From the cell containing the given text, extract its center point as (X, Y) coordinate. 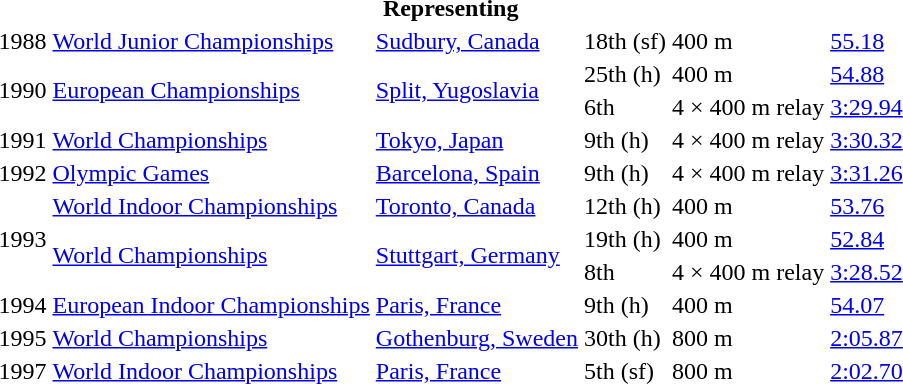
Toronto, Canada (476, 206)
18th (sf) (624, 41)
8th (624, 272)
Tokyo, Japan (476, 140)
6th (624, 107)
Olympic Games (211, 173)
European Indoor Championships (211, 305)
Paris, France (476, 305)
800 m (748, 338)
Sudbury, Canada (476, 41)
World Indoor Championships (211, 206)
30th (h) (624, 338)
Gothenburg, Sweden (476, 338)
World Junior Championships (211, 41)
Barcelona, Spain (476, 173)
Stuttgart, Germany (476, 256)
19th (h) (624, 239)
Split, Yugoslavia (476, 90)
12th (h) (624, 206)
25th (h) (624, 74)
European Championships (211, 90)
